Capture the cell that displays the provided text and extract its (X, Y) central coordinate. 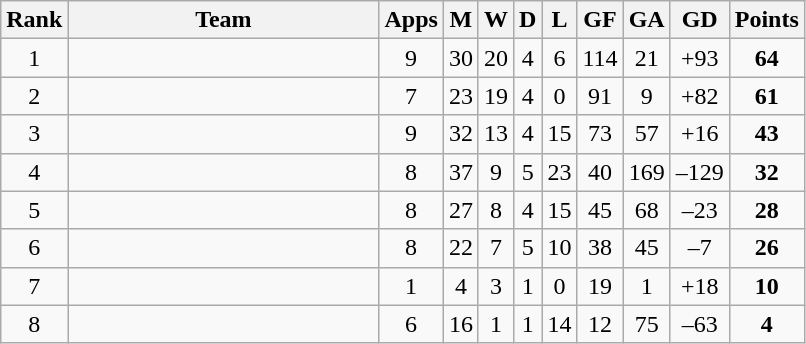
64 (766, 58)
68 (646, 210)
GD (700, 20)
22 (460, 248)
73 (600, 134)
20 (496, 58)
43 (766, 134)
57 (646, 134)
2 (34, 96)
GF (600, 20)
14 (560, 324)
12 (600, 324)
GA (646, 20)
114 (600, 58)
L (560, 20)
27 (460, 210)
–63 (700, 324)
W (496, 20)
+18 (700, 286)
13 (496, 134)
37 (460, 172)
28 (766, 210)
40 (600, 172)
26 (766, 248)
91 (600, 96)
16 (460, 324)
Points (766, 20)
Team (224, 20)
M (460, 20)
21 (646, 58)
–23 (700, 210)
Apps (411, 20)
Rank (34, 20)
61 (766, 96)
+82 (700, 96)
75 (646, 324)
+16 (700, 134)
30 (460, 58)
38 (600, 248)
169 (646, 172)
+93 (700, 58)
–7 (700, 248)
–129 (700, 172)
D (527, 20)
